Return the (x, y) coordinate for the center point of the cell that contains the specified text.  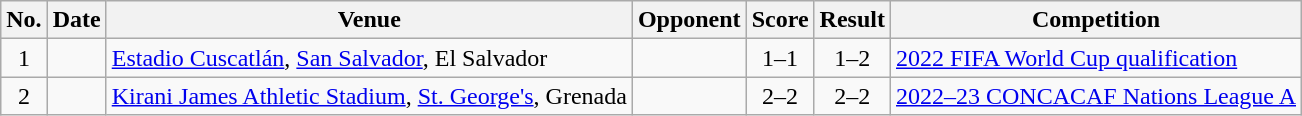
Estadio Cuscatlán, San Salvador, El Salvador (369, 58)
Result (852, 20)
Date (76, 20)
2022–23 CONCACAF Nations League A (1096, 96)
Competition (1096, 20)
2022 FIFA World Cup qualification (1096, 58)
Kirani James Athletic Stadium, St. George's, Grenada (369, 96)
Venue (369, 20)
2 (24, 96)
No. (24, 20)
Opponent (689, 20)
1 (24, 58)
1–1 (780, 58)
Score (780, 20)
1–2 (852, 58)
